Return the (x, y) coordinate for the center point of the cell that contains the specified text.  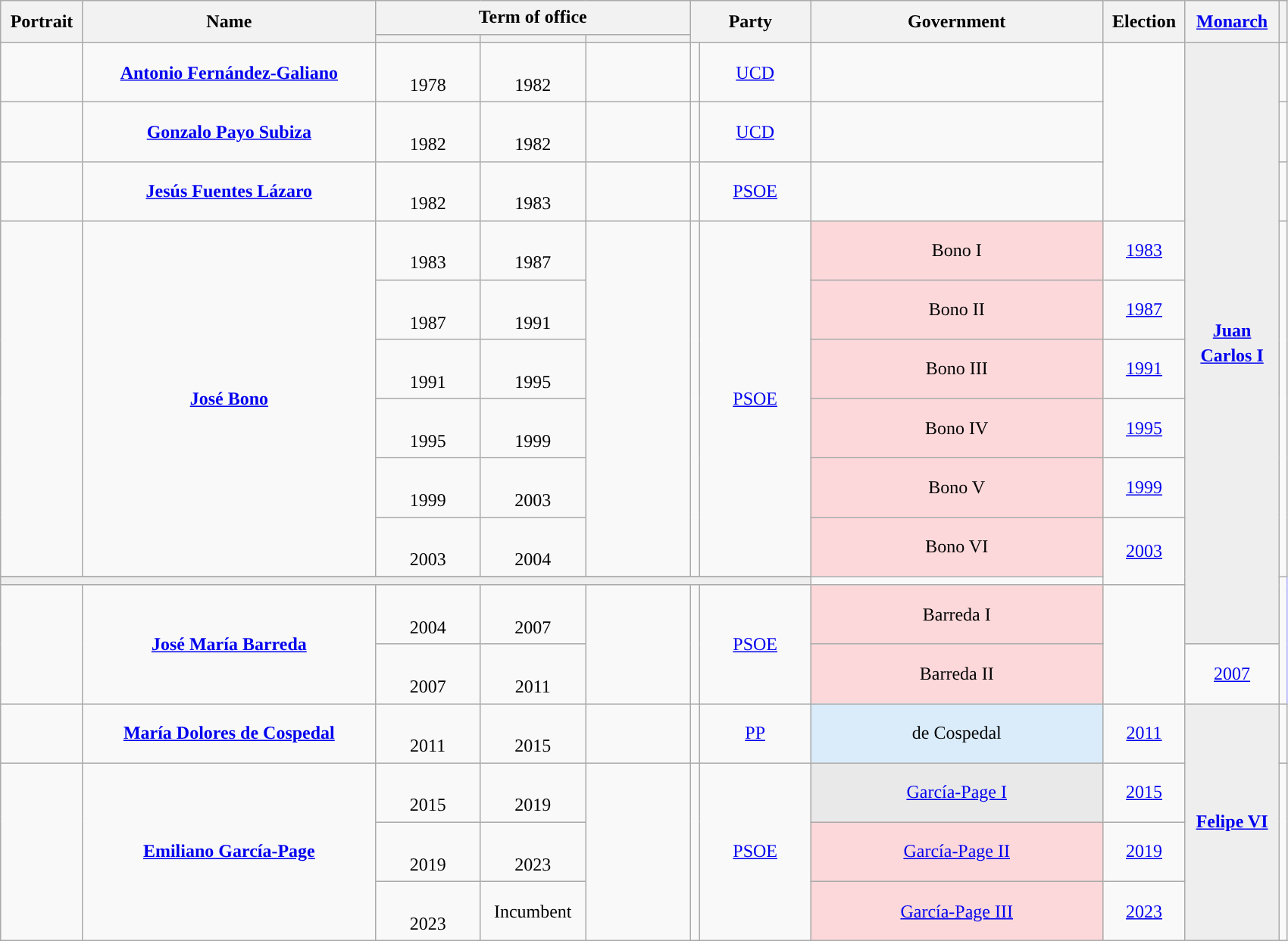
Jesús Fuentes Lázaro (229, 191)
Bono VI (957, 547)
Bono III (957, 369)
Bono II (957, 310)
Portrait (42, 22)
Name (229, 22)
García-Page I (957, 793)
Emiliano García-Page (229, 852)
1978 (427, 72)
Antonio Fernández-Galiano (229, 72)
José Bono (229, 399)
PP (755, 733)
Juan Carlos I (1232, 343)
Election (1144, 22)
María Dolores de Cospedal (229, 733)
García-Page II (957, 852)
Felipe VI (1232, 823)
Monarch (1232, 22)
Gonzalo Payo Subiza (229, 132)
Bono V (957, 487)
Bono I (957, 250)
Bono IV (957, 428)
de Cospedal (957, 733)
Barreda I (957, 614)
Term of office (533, 18)
Barreda II (957, 674)
José María Barreda (229, 644)
García-Page III (957, 911)
Party (750, 22)
Incumbent (533, 911)
Government (957, 22)
